From the cell containing the given text, extract its center point as [X, Y] coordinate. 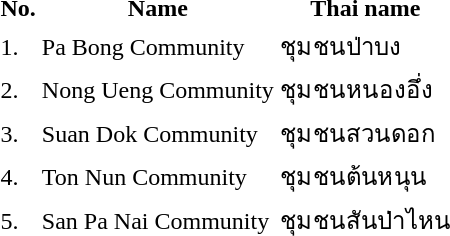
Suan Dok Community [158, 133]
Nong Ueng Community [158, 90]
Ton Nun Community [158, 176]
Pa Bong Community [158, 46]
